Scan for the cell matching the given text and deliver its [X, Y] coordinate at center. 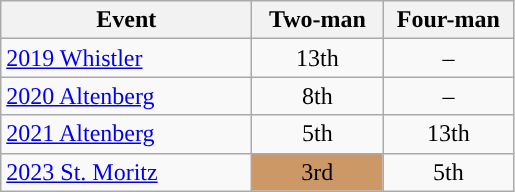
2020 Altenberg [126, 96]
Event [126, 20]
2023 St. Moritz [126, 172]
2021 Altenberg [126, 134]
2019 Whistler [126, 58]
3rd [318, 172]
8th [318, 96]
Two-man [318, 20]
Four-man [448, 20]
